Output the (X, Y) coordinate of the center of the cell containing the given text.  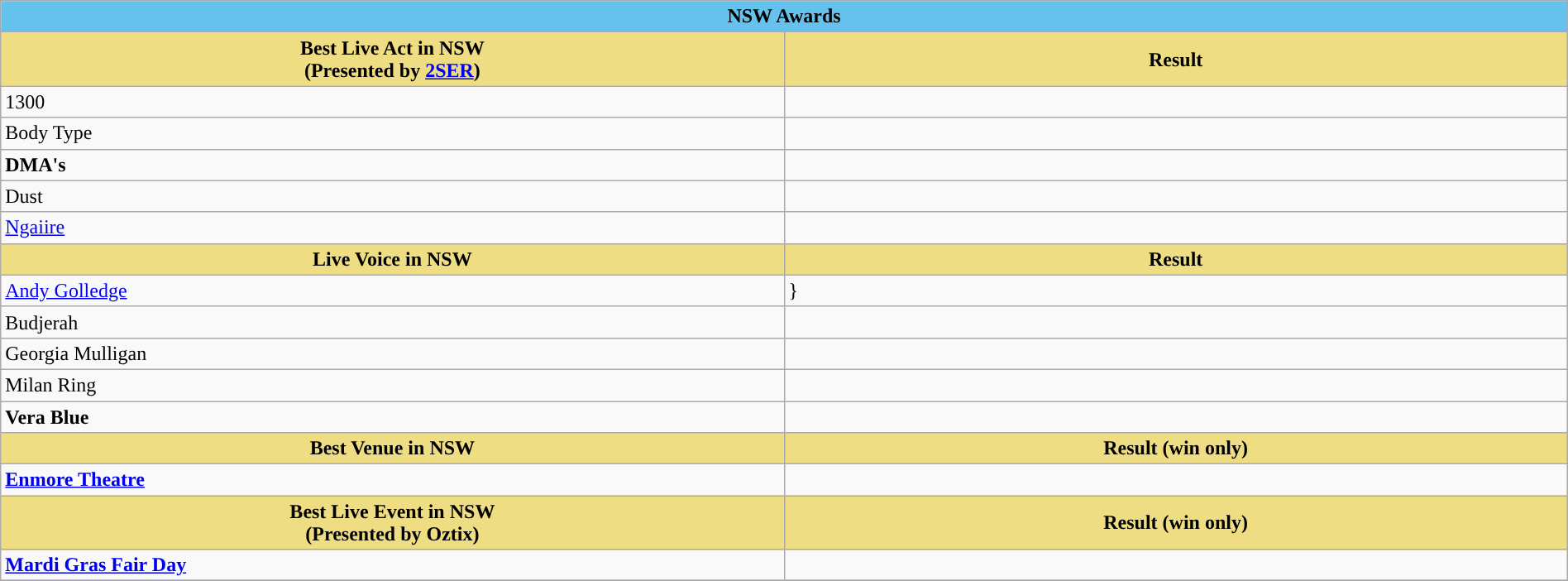
Best Venue in NSW (392, 449)
Andy Golledge (392, 290)
NSW Awards (784, 17)
Dust (392, 196)
Milan Ring (392, 385)
DMA's (392, 165)
1300 (392, 102)
Body Type (392, 133)
} (1176, 290)
Live Voice in NSW (392, 259)
Mardi Gras Fair Day (392, 565)
Enmore Theatre (392, 480)
Georgia Mulligan (392, 353)
Vera Blue (392, 416)
Ngaiire (392, 228)
Best Live Act in NSW (Presented by 2SER) (392, 60)
Budjerah (392, 322)
Best Live Event in NSW (Presented by Oztix) (392, 523)
